Locate the cell with the specified text and output its [x, y] center coordinate. 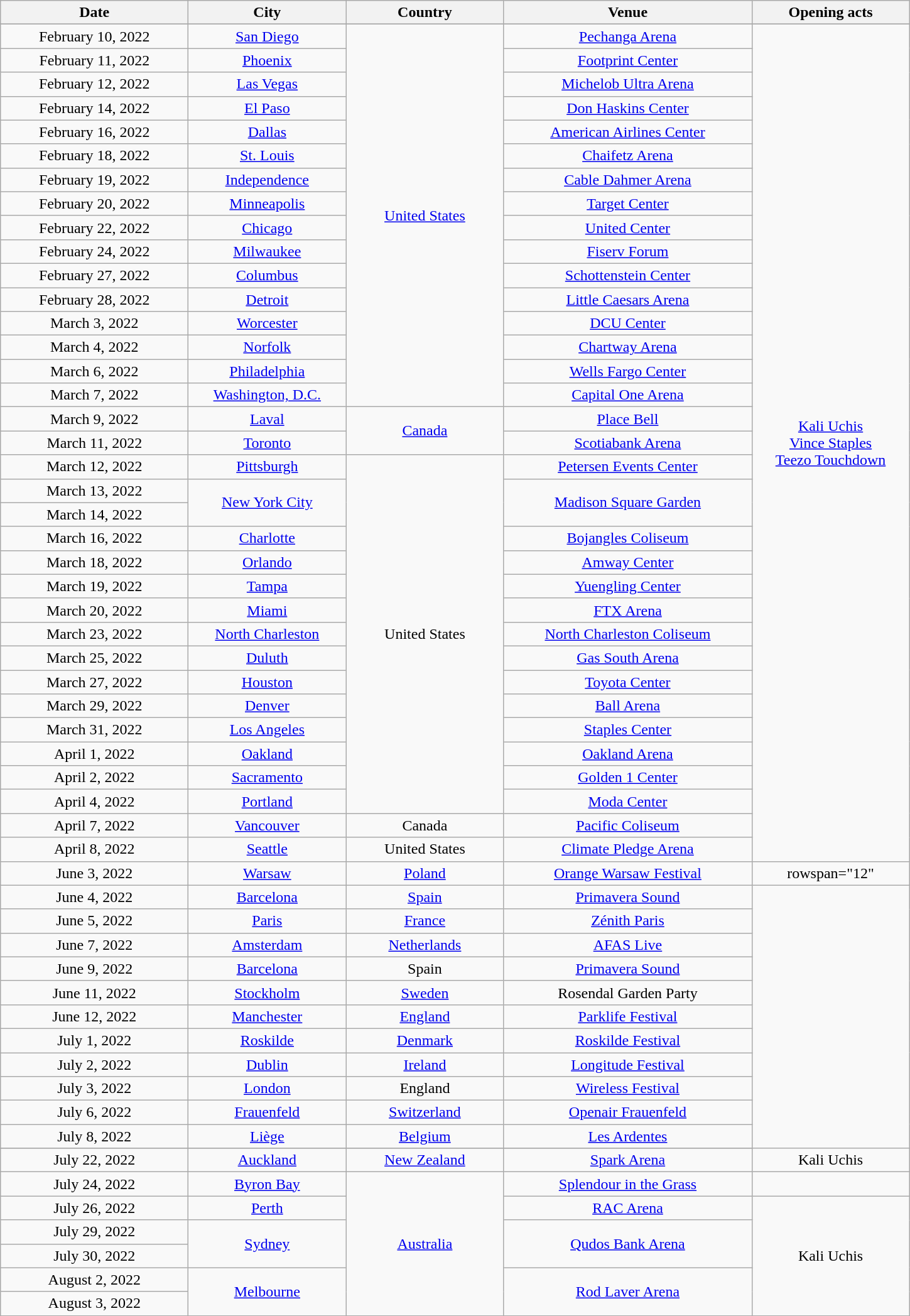
Madison Square Garden [628, 503]
Roskilde [268, 1040]
Belgium [425, 1136]
Sweden [425, 992]
FTX Arena [628, 610]
July 26, 2022 [94, 1208]
St. Louis [268, 156]
March 9, 2022 [94, 419]
Worcester [268, 324]
February 27, 2022 [94, 275]
July 2, 2022 [94, 1065]
Pittsburgh [268, 467]
Venue [628, 13]
RAC Arena [628, 1208]
April 8, 2022 [94, 849]
June 3, 2022 [94, 873]
February 28, 2022 [94, 300]
Houston [268, 682]
Perth [268, 1208]
Openair Frauenfeld [628, 1112]
Denmark [425, 1040]
Roskilde Festival [628, 1040]
Fiserv Forum [628, 251]
Chicago [268, 227]
June 11, 2022 [94, 992]
Scotiabank Arena [628, 443]
Country [425, 13]
Dublin [268, 1065]
Detroit [268, 300]
North Charleston Coliseum [628, 634]
Norfolk [268, 347]
Place Bell [628, 419]
Stockholm [268, 992]
Toronto [268, 443]
Auckland [268, 1160]
DCU Center [628, 324]
July 29, 2022 [94, 1232]
Sydney [268, 1244]
Splendour in the Grass [628, 1184]
June 9, 2022 [94, 969]
London [268, 1089]
Les Ardentes [628, 1136]
April 2, 2022 [94, 778]
March 20, 2022 [94, 610]
Dallas [268, 132]
March 7, 2022 [94, 395]
El Paso [268, 108]
February 20, 2022 [94, 204]
Cable Dahmer Arena [628, 180]
July 8, 2022 [94, 1136]
Ball Arena [628, 706]
July 6, 2022 [94, 1112]
March 27, 2022 [94, 682]
Liège [268, 1136]
Poland [425, 873]
Yuengling Center [628, 586]
February 19, 2022 [94, 180]
Warsaw [268, 873]
Toyota Center [628, 682]
February 11, 2022 [94, 60]
Opening acts [830, 13]
March 12, 2022 [94, 467]
February 10, 2022 [94, 36]
March 4, 2022 [94, 347]
Gas South Arena [628, 658]
Target Center [628, 204]
Ireland [425, 1065]
July 24, 2022 [94, 1184]
Date [94, 13]
Duluth [268, 658]
Little Caesars Arena [628, 300]
rowspan="12" [830, 873]
Sacramento [268, 778]
Oakland [268, 754]
France [425, 921]
March 11, 2022 [94, 443]
Schottenstein Center [628, 275]
Golden 1 Center [628, 778]
Paris [268, 921]
June 7, 2022 [94, 945]
April 7, 2022 [94, 825]
Orlando [268, 562]
Amsterdam [268, 945]
Byron Bay [268, 1184]
March 6, 2022 [94, 371]
Portland [268, 802]
March 18, 2022 [94, 562]
Chaifetz Arena [628, 156]
April 4, 2022 [94, 802]
March 29, 2022 [94, 706]
July 30, 2022 [94, 1256]
American Airlines Center [628, 132]
Pechanga Arena [628, 36]
Don Haskins Center [628, 108]
February 12, 2022 [94, 84]
Vancouver [268, 825]
March 19, 2022 [94, 586]
United Center [628, 227]
June 12, 2022 [94, 1016]
Minneapolis [268, 204]
Petersen Events Center [628, 467]
Wireless Festival [628, 1089]
Tampa [268, 586]
March 16, 2022 [94, 538]
City [268, 13]
June 4, 2022 [94, 897]
Parklife Festival [628, 1016]
February 14, 2022 [94, 108]
Frauenfeld [268, 1112]
Michelob Ultra Arena [628, 84]
Australia [425, 1244]
August 3, 2022 [94, 1303]
Milwaukee [268, 251]
Netherlands [425, 945]
March 14, 2022 [94, 514]
San Diego [268, 36]
Staples Center [628, 730]
North Charleston [268, 634]
Switzerland [425, 1112]
Oakland Arena [628, 754]
April 1, 2022 [94, 754]
Pacific Coliseum [628, 825]
Amway Center [628, 562]
New Zealand [425, 1160]
Independence [268, 180]
July 22, 2022 [94, 1160]
Spark Arena [628, 1160]
Wells Fargo Center [628, 371]
Rosendal Garden Party [628, 992]
July 3, 2022 [94, 1089]
March 31, 2022 [94, 730]
Longitude Festival [628, 1065]
Moda Center [628, 802]
Phoenix [268, 60]
February 24, 2022 [94, 251]
February 16, 2022 [94, 132]
Chartway Arena [628, 347]
Charlotte [268, 538]
Qudos Bank Arena [628, 1244]
March 13, 2022 [94, 491]
March 23, 2022 [94, 634]
New York City [268, 503]
Los Angeles [268, 730]
Zénith Paris [628, 921]
Climate Pledge Arena [628, 849]
Laval [268, 419]
Denver [268, 706]
Rod Laver Arena [628, 1292]
Orange Warsaw Festival [628, 873]
Las Vegas [268, 84]
Kali UchisVince StaplesTeezo Touchdown [830, 443]
March 25, 2022 [94, 658]
August 2, 2022 [94, 1280]
March 3, 2022 [94, 324]
Philadelphia [268, 371]
Manchester [268, 1016]
Columbus [268, 275]
Melbourne [268, 1292]
AFAS Live [628, 945]
June 5, 2022 [94, 921]
Footprint Center [628, 60]
Seattle [268, 849]
Capital One Arena [628, 395]
February 22, 2022 [94, 227]
Washington, D.C. [268, 395]
February 18, 2022 [94, 156]
July 1, 2022 [94, 1040]
Bojangles Coliseum [628, 538]
Miami [268, 610]
